Capture the cell that displays the provided text and extract its [X, Y] central coordinate. 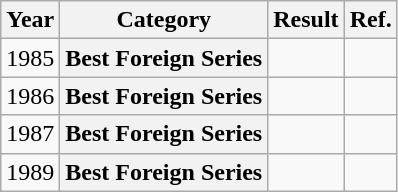
Category [164, 20]
1986 [30, 96]
1989 [30, 172]
1985 [30, 58]
Ref. [370, 20]
Year [30, 20]
Result [306, 20]
1987 [30, 134]
